Capture the cell that displays the provided text and extract its (x, y) central coordinate. 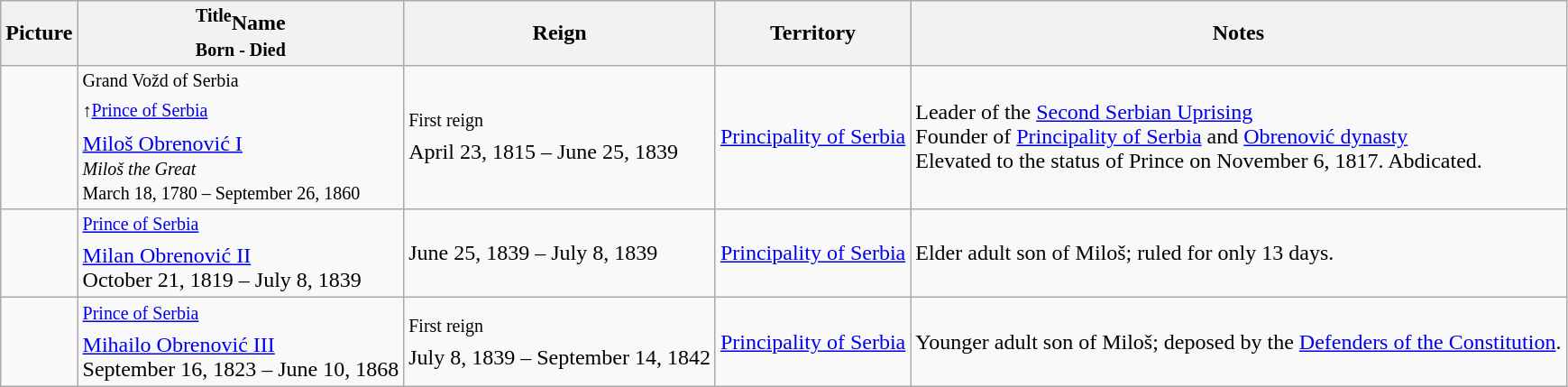
Grand Vožd of Serbia↑Prince of Serbia Miloš Obrenović I Miloš the Great March 18, 1780 – September 26, 1860 (241, 137)
TitleNameBorn - Died (241, 33)
Prince of Serbia Mihailo Obrenović III September 16, 1823 – June 10, 1868 (241, 343)
First reign July 8, 1839 – September 14, 1842 (560, 343)
Picture (40, 33)
June 25, 1839 – July 8, 1839 (560, 253)
First reign April 23, 1815 – June 25, 1839 (560, 137)
Younger adult son of Miloš; deposed by the Defenders of the Constitution. (1239, 343)
Territory (812, 33)
Prince of Serbia Milan Obrenović II October 21, 1819 – July 8, 1839 (241, 253)
Notes (1239, 33)
Elder adult son of Miloš; ruled for only 13 days. (1239, 253)
Reign (560, 33)
